Capture the cell that displays the provided text and extract its (X, Y) central coordinate. 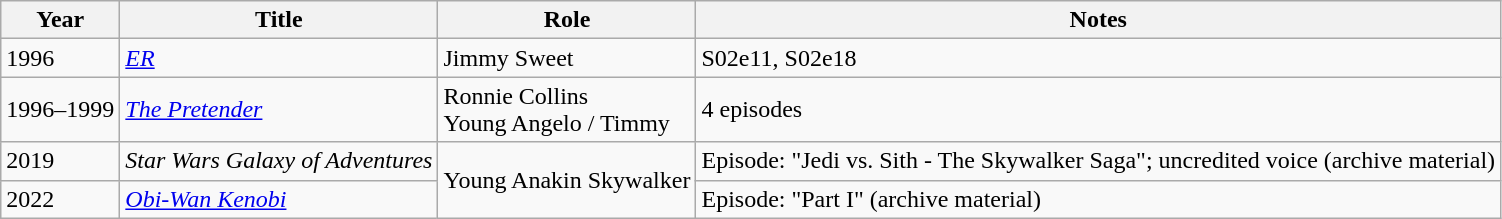
S02e11, S02e18 (1098, 58)
ER (279, 58)
1996–1999 (60, 110)
Ronnie CollinsYoung Angelo / Timmy (567, 110)
Episode: "Jedi vs. Sith - The Skywalker Saga"; uncredited voice (archive material) (1098, 161)
2019 (60, 161)
Role (567, 20)
Obi-Wan Kenobi (279, 199)
1996 (60, 58)
Young Anakin Skywalker (567, 180)
Star Wars Galaxy of Adventures (279, 161)
4 episodes (1098, 110)
Jimmy Sweet (567, 58)
2022 (60, 199)
Title (279, 20)
Year (60, 20)
Notes (1098, 20)
The Pretender (279, 110)
Episode: "Part I" (archive material) (1098, 199)
